Identify which cell holds the provided text, then report its [x, y] central coordinate. 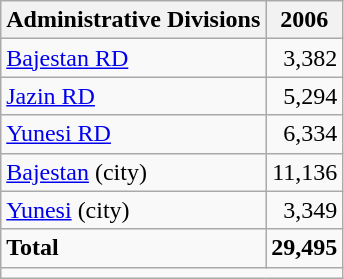
29,495 [304, 248]
3,349 [304, 210]
5,294 [304, 96]
Total [134, 248]
Yunesi RD [134, 134]
2006 [304, 20]
6,334 [304, 134]
Bajestan (city) [134, 172]
11,136 [304, 172]
Administrative Divisions [134, 20]
Bajestan RD [134, 58]
Jazin RD [134, 96]
Yunesi (city) [134, 210]
3,382 [304, 58]
